Identify which cell holds the provided text, then report its (X, Y) central coordinate. 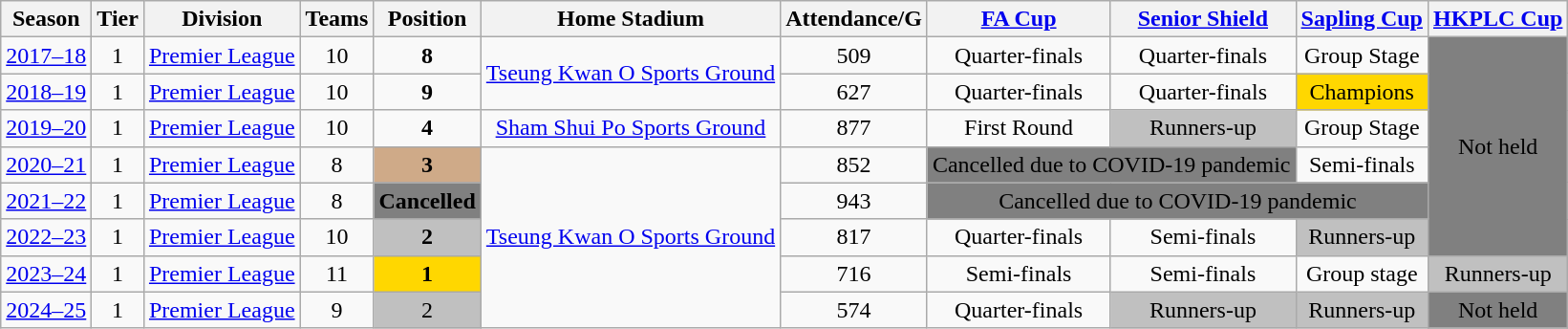
2020–21 (46, 164)
574 (854, 310)
2021–22 (46, 201)
Tier (118, 19)
Champions (1362, 92)
Sham Shui Po Sports Ground (631, 128)
2023–24 (46, 274)
627 (854, 92)
817 (854, 237)
Attendance/G (854, 19)
Position (427, 19)
509 (854, 55)
Group stage (1362, 274)
3 (427, 164)
Sapling Cup (1362, 19)
Teams (336, 19)
Division (222, 19)
FA Cup (1019, 19)
Season (46, 19)
2022–23 (46, 237)
716 (854, 274)
852 (854, 164)
First Round (1019, 128)
Senior Shield (1203, 19)
2019–20 (46, 128)
Cancelled (427, 201)
HKPLC Cup (1497, 19)
11 (336, 274)
2017–18 (46, 55)
2024–25 (46, 310)
4 (427, 128)
943 (854, 201)
877 (854, 128)
2018–19 (46, 92)
Home Stadium (631, 19)
